Extract the [x, y] coordinate from the center of the cell holding the provided text.  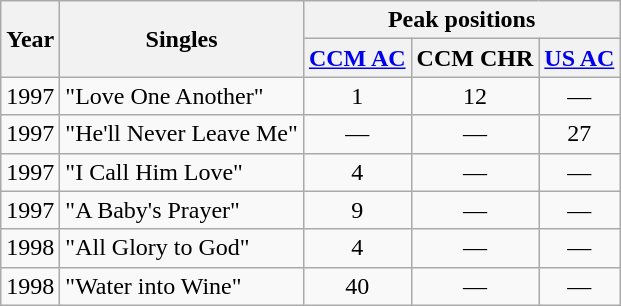
9 [357, 210]
"All Glory to God" [182, 248]
"Water into Wine" [182, 286]
CCM AC [357, 58]
"A Baby's Prayer" [182, 210]
"I Call Him Love" [182, 172]
1 [357, 96]
Peak positions [462, 20]
40 [357, 286]
"He'll Never Leave Me" [182, 134]
US AC [580, 58]
CCM CHR [475, 58]
27 [580, 134]
12 [475, 96]
"Love One Another" [182, 96]
Singles [182, 39]
Year [30, 39]
